Search for the cell housing the specified text and yield its [x, y] center coordinate. 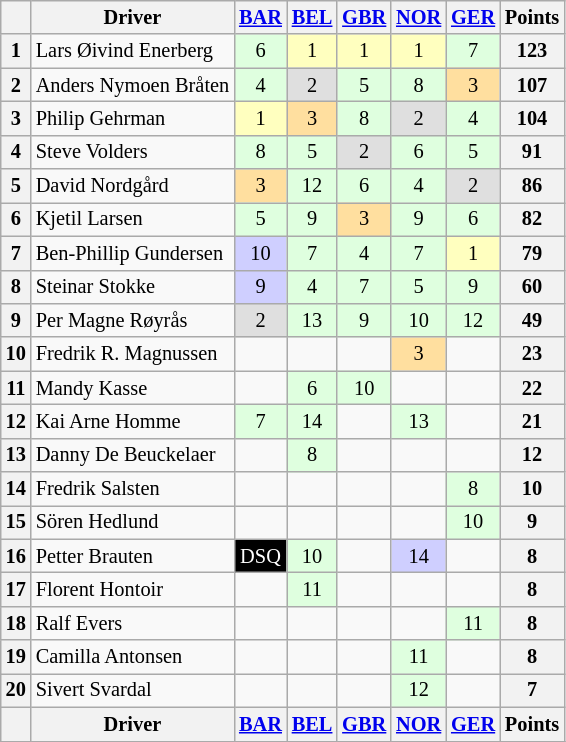
Steinar Stokke [132, 287]
91 [532, 152]
Kjetil Larsen [132, 219]
Ralf Evers [132, 623]
107 [532, 85]
86 [532, 186]
18 [16, 623]
Fredrik Salsten [132, 489]
Florent Hontoir [132, 589]
22 [532, 388]
49 [532, 320]
Mandy Kasse [132, 388]
Per Magne Røyrås [132, 320]
19 [16, 657]
104 [532, 118]
21 [532, 421]
15 [16, 522]
David Nordgård [132, 186]
60 [532, 287]
20 [16, 690]
16 [16, 556]
DSQ [260, 556]
Sören Hedlund [132, 522]
79 [532, 253]
Lars Øivind Enerberg [132, 51]
Anders Nymoen Bråten [132, 85]
Sivert Svardal [132, 690]
Kai Arne Homme [132, 421]
Petter Brauten [132, 556]
Ben-Phillip Gundersen [132, 253]
Philip Gehrman [132, 118]
Danny De Beuckelaer [132, 455]
17 [16, 589]
82 [532, 219]
Camilla Antonsen [132, 657]
Fredrik R. Magnussen [132, 354]
Steve Volders [132, 152]
23 [532, 354]
123 [532, 51]
